Return the (X, Y) coordinate for the center point of the cell that contains the specified text.  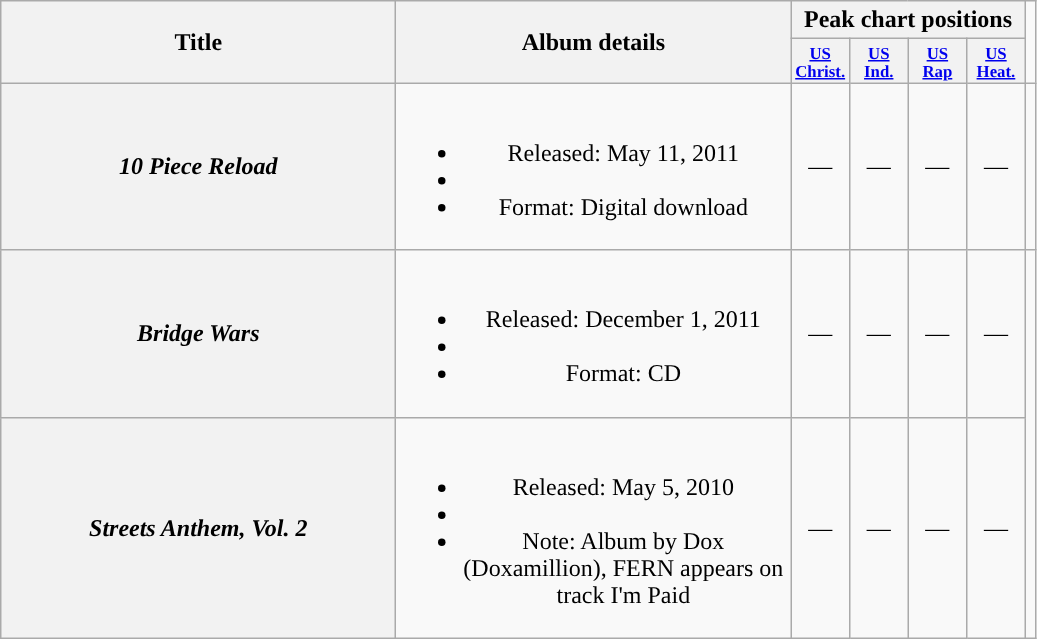
10 Piece Reload (198, 166)
Released: December 1, 2011Format: CD (594, 334)
Album details (594, 42)
USInd. (878, 61)
USRap (938, 61)
Peak chart positions (908, 20)
Title (198, 42)
Released: May 5, 2010Note: Album by Dox (Doxamillion), FERN appears on track I'm Paid (594, 528)
USChrist. (820, 61)
Streets Anthem, Vol. 2 (198, 528)
Bridge Wars (198, 334)
USHeat. (996, 61)
Released: May 11, 2011Format: Digital download (594, 166)
